Extract the (X, Y) coordinate from the center of the cell holding the provided text.  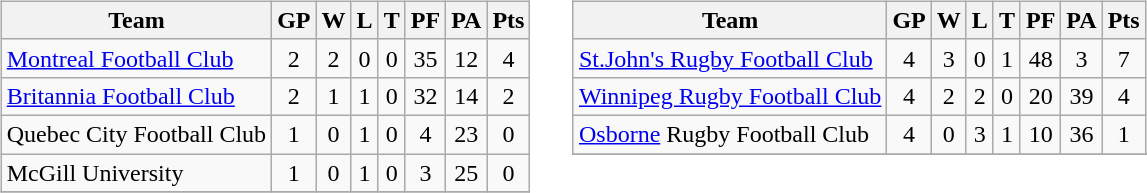
Quebec City Football Club (136, 134)
32 (425, 96)
McGill University (136, 173)
36 (1082, 134)
39 (1082, 96)
Winnipeg Rugby Football Club (730, 96)
48 (1040, 58)
20 (1040, 96)
23 (466, 134)
7 (1124, 58)
Osborne Rugby Football Club (730, 134)
Montreal Football Club (136, 58)
25 (466, 173)
Britannia Football Club (136, 96)
14 (466, 96)
10 (1040, 134)
35 (425, 58)
12 (466, 58)
St.John's Rugby Football Club (730, 58)
